Pinpoint the cell where the given text exists, returning its [x, y] midpoint coordinate. 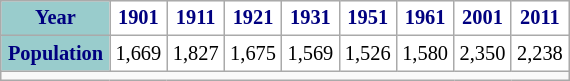
2011 [540, 18]
Population [55, 54]
1931 [310, 18]
1,669 [138, 54]
1,827 [196, 54]
1,675 [252, 54]
1,569 [310, 54]
1,580 [424, 54]
1961 [424, 18]
1911 [196, 18]
2,238 [540, 54]
2001 [482, 18]
2,350 [482, 54]
1921 [252, 18]
Year [55, 18]
1901 [138, 18]
1,526 [368, 54]
1951 [368, 18]
